Extract the [x, y] coordinate from the center of the cell holding the provided text.  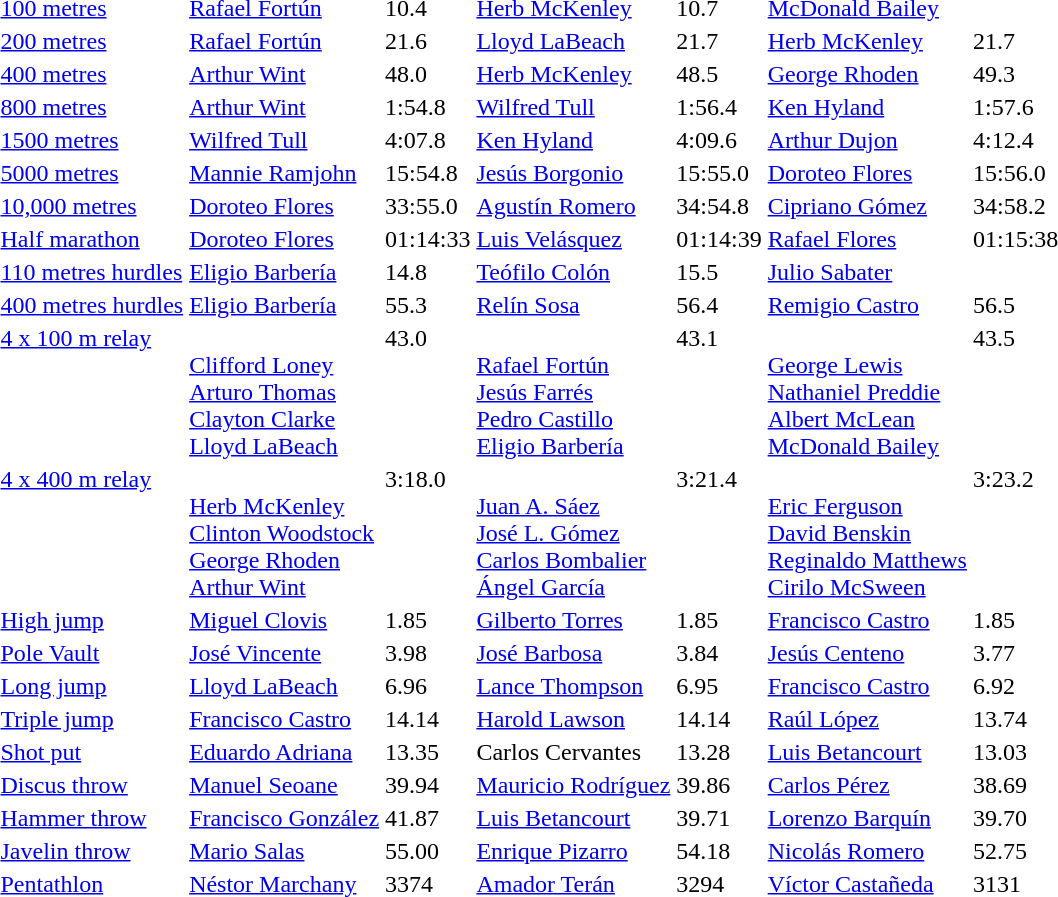
Carlos Cervantes [574, 752]
39.71 [719, 818]
48.0 [428, 74]
Rafael Fortún Jesús Farrés Pedro Castillo Eligio Barbería [574, 392]
14.8 [428, 272]
15.5 [719, 272]
3.84 [719, 653]
3:18.0 [428, 533]
39.86 [719, 785]
3:21.4 [719, 533]
41.87 [428, 818]
13.35 [428, 752]
56.4 [719, 305]
Mauricio Rodríguez [574, 785]
Arthur Dujon [867, 140]
Lance Thompson [574, 686]
Cipriano Gómez [867, 206]
Remigio Castro [867, 305]
Herb McKenley Clinton Woodstock George Rhoden Arthur Wint [284, 533]
Clifford Loney Arturo Thomas Clayton Clarke Lloyd LaBeach [284, 392]
4:09.6 [719, 140]
Rafael Fortún [284, 41]
Lorenzo Barquín [867, 818]
Eric Ferguson David Benskin Reginaldo Matthews Cirilo McSween [867, 533]
01:14:39 [719, 239]
6.95 [719, 686]
1:56.4 [719, 107]
Enrique Pizarro [574, 851]
Manuel Seoane [284, 785]
Rafael Flores [867, 239]
Mario Salas [284, 851]
33:55.0 [428, 206]
43.1 [719, 392]
Gilberto Torres [574, 620]
Nicolás Romero [867, 851]
13.28 [719, 752]
15:54.8 [428, 173]
43.0 [428, 392]
Carlos Pérez [867, 785]
34:54.8 [719, 206]
Miguel Clovis [284, 620]
Harold Lawson [574, 719]
54.18 [719, 851]
George Rhoden [867, 74]
Francisco González [284, 818]
Raúl López [867, 719]
21.7 [719, 41]
Juan A. Sáez José L. Gómez Carlos Bombalier Ángel García [574, 533]
Jesús Centeno [867, 653]
Julio Sabater [867, 272]
55.3 [428, 305]
4:07.8 [428, 140]
3.98 [428, 653]
José Vincente [284, 653]
15:55.0 [719, 173]
Eduardo Adriana [284, 752]
Agustín Romero [574, 206]
José Barbosa [574, 653]
39.94 [428, 785]
1:54.8 [428, 107]
Teófilo Colón [574, 272]
Relín Sosa [574, 305]
48.5 [719, 74]
6.96 [428, 686]
01:14:33 [428, 239]
Luis Velásquez [574, 239]
Mannie Ramjohn [284, 173]
George Lewis Nathaniel Preddie Albert McLean McDonald Bailey [867, 392]
55.00 [428, 851]
Jesús Borgonio [574, 173]
21.6 [428, 41]
